For the text-containing cell, return its midpoint in [x, y] coordinate format. 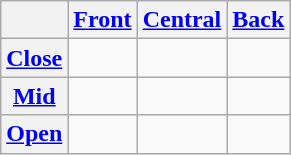
Front [102, 20]
Close [34, 58]
Back [258, 20]
Central [182, 20]
Open [34, 134]
Mid [34, 96]
